Determine the [x, y] coordinate at the center of the cell enclosing the given text.  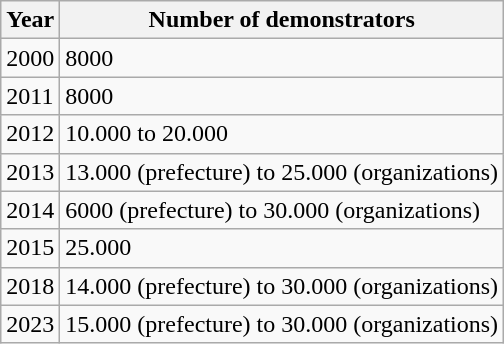
15.000 (prefecture) to 30.000 (organizations) [282, 324]
2013 [30, 172]
2018 [30, 286]
Number of demonstrators [282, 20]
10.000 to 20.000 [282, 134]
2000 [30, 58]
2012 [30, 134]
6000 (prefecture) to 30.000 (organizations) [282, 210]
2023 [30, 324]
Year [30, 20]
2011 [30, 96]
14.000 (prefecture) to 30.000 (organizations) [282, 286]
2015 [30, 248]
13.000 (prefecture) to 25.000 (organizations) [282, 172]
25.000 [282, 248]
2014 [30, 210]
